Find where the given text appears and provide that cell's center as (x, y) coordinate. 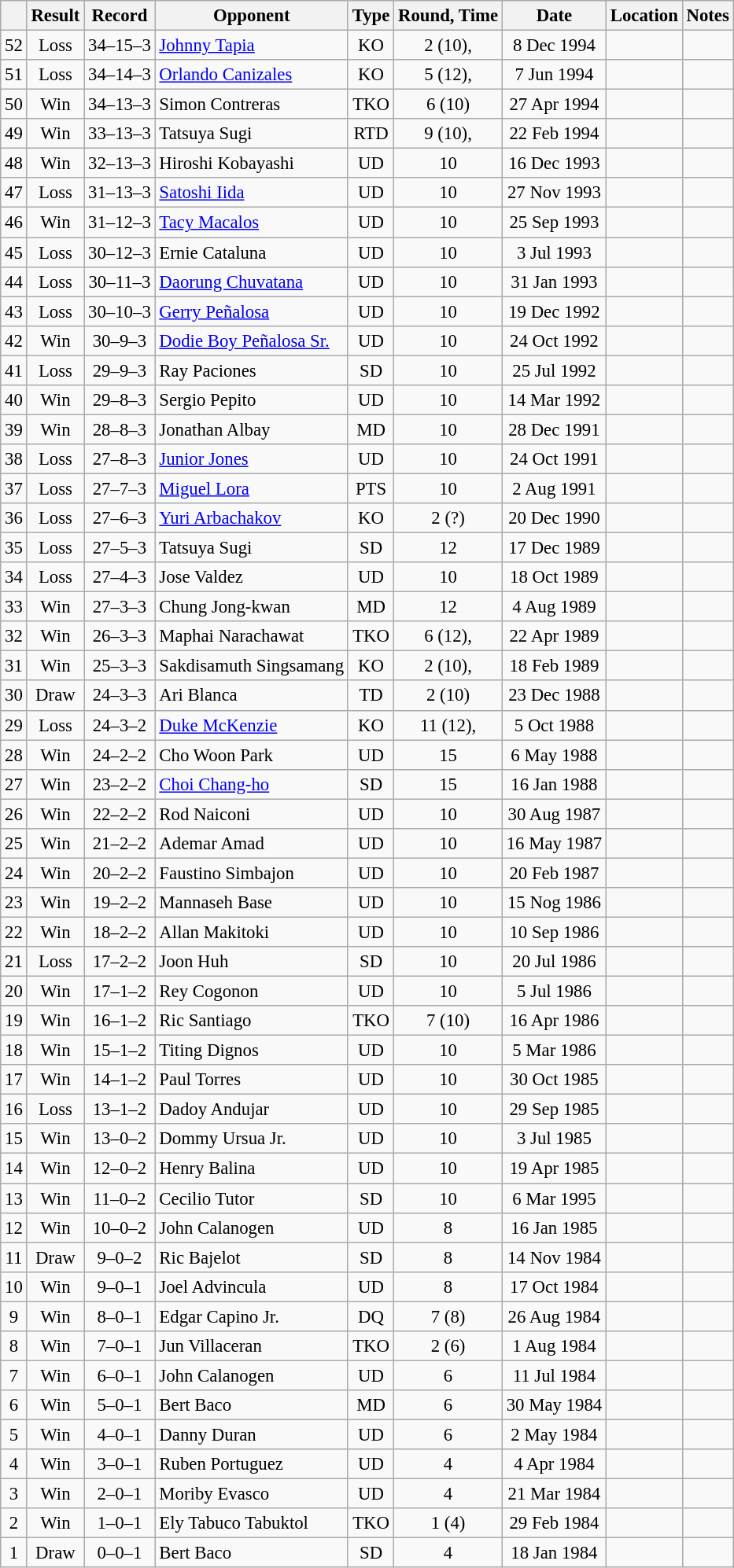
17 Oct 1984 (554, 1286)
6 May 1988 (554, 755)
Dodie Boy Peñalosa Sr. (252, 340)
Choi Chang-ho (252, 784)
4–0–1 (120, 1434)
4 Aug 1989 (554, 607)
Allan Makitoki (252, 932)
31–12–3 (120, 223)
44 (14, 282)
24 Oct 1991 (554, 459)
18 Jan 1984 (554, 1553)
16 (14, 1110)
36 (14, 518)
Sakdisamuth Singsamang (252, 666)
33 (14, 607)
27 (14, 784)
Daorung Chuvatana (252, 282)
Tacy Macalos (252, 223)
17–1–2 (120, 992)
29 Sep 1985 (554, 1110)
23 Dec 1988 (554, 696)
22 (14, 932)
Gerry Peñalosa (252, 311)
27–8–3 (120, 459)
Johnny Tapia (252, 46)
19 Apr 1985 (554, 1169)
4 Apr 1984 (554, 1464)
20 (14, 992)
26–3–3 (120, 636)
6 (12), (448, 636)
22 Feb 1994 (554, 134)
0–0–1 (120, 1553)
14 Mar 1992 (554, 400)
Joon Huh (252, 962)
Henry Balina (252, 1169)
1 (14, 1553)
Ruben Portuguez (252, 1464)
Jun Villaceran (252, 1346)
33–13–3 (120, 134)
1 Aug 1984 (554, 1346)
3 (14, 1494)
Ric Santiago (252, 1021)
20 Feb 1987 (554, 873)
Dommy Ursua Jr. (252, 1139)
Hiroshi Kobayashi (252, 164)
27–6–3 (120, 518)
1–0–1 (120, 1523)
29–9–3 (120, 370)
26 Aug 1984 (554, 1316)
24–3–3 (120, 696)
7 Jun 1994 (554, 75)
7–0–1 (120, 1346)
27 Nov 1993 (554, 193)
16 May 1987 (554, 844)
Rod Naiconi (252, 814)
30–12–3 (120, 252)
48 (14, 164)
Cecilio Tutor (252, 1198)
31 (14, 666)
3–0–1 (120, 1464)
13–1–2 (120, 1110)
28–8–3 (120, 429)
7 (10) (448, 1021)
29 Feb 1984 (554, 1523)
8–0–1 (120, 1316)
2 (?) (448, 518)
8 Dec 1994 (554, 46)
17 Dec 1989 (554, 548)
35 (14, 548)
Maphai Narachawat (252, 636)
29 (14, 725)
Orlando Canizales (252, 75)
Sergio Pepito (252, 400)
Simon Contreras (252, 105)
3 Jul 1985 (554, 1139)
2–0–1 (120, 1494)
Jonathan Albay (252, 429)
16 Dec 1993 (554, 164)
2 (14, 1523)
32–13–3 (120, 164)
21–2–2 (120, 844)
Ademar Amad (252, 844)
Edgar Capino Jr. (252, 1316)
9–0–1 (120, 1286)
9–0–2 (120, 1257)
11 (14, 1257)
Ely Tabuco Tabuktol (252, 1523)
25 Sep 1993 (554, 223)
52 (14, 46)
2 Aug 1991 (554, 488)
Paul Torres (252, 1080)
30 Oct 1985 (554, 1080)
42 (14, 340)
18 Feb 1989 (554, 666)
16 Apr 1986 (554, 1021)
Duke McKenzie (252, 725)
27–3–3 (120, 607)
50 (14, 105)
Jose Valdez (252, 577)
16 Jan 1988 (554, 784)
16 Jan 1985 (554, 1228)
27 Apr 1994 (554, 105)
12–0–2 (120, 1169)
Mannaseh Base (252, 903)
22 Apr 1989 (554, 636)
15–1–2 (120, 1051)
43 (14, 311)
24 Oct 1992 (554, 340)
Location (644, 16)
Rey Cogonon (252, 992)
30–10–3 (120, 311)
34 (14, 577)
3 Jul 1993 (554, 252)
41 (14, 370)
Faustino Simbajon (252, 873)
14–1–2 (120, 1080)
7 (8) (448, 1316)
Miguel Lora (252, 488)
30–11–3 (120, 282)
Satoshi Iida (252, 193)
24–2–2 (120, 755)
29–8–3 (120, 400)
51 (14, 75)
9 (10), (448, 134)
1 (4) (448, 1523)
45 (14, 252)
24–3–2 (120, 725)
11–0–2 (120, 1198)
19–2–2 (120, 903)
25 Jul 1992 (554, 370)
30 May 1984 (554, 1405)
13 (14, 1198)
Yuri Arbachakov (252, 518)
37 (14, 488)
Ari Blanca (252, 696)
39 (14, 429)
27–4–3 (120, 577)
Date (554, 16)
Dadoy Andujar (252, 1110)
18 Oct 1989 (554, 577)
5 Oct 1988 (554, 725)
6 Mar 1995 (554, 1198)
18 (14, 1051)
Opponent (252, 16)
5–0–1 (120, 1405)
Moriby Evasco (252, 1494)
DQ (371, 1316)
2 May 1984 (554, 1434)
Titing Dignos (252, 1051)
40 (14, 400)
31–13–3 (120, 193)
9 (14, 1316)
5 (12), (448, 75)
34–14–3 (120, 75)
20 Jul 1986 (554, 962)
Round, Time (448, 16)
27–7–3 (120, 488)
19 (14, 1021)
31 Jan 1993 (554, 282)
17 (14, 1080)
PTS (371, 488)
11 Jul 1984 (554, 1375)
5 Jul 1986 (554, 992)
6–0–1 (120, 1375)
17–2–2 (120, 962)
Ernie Cataluna (252, 252)
19 Dec 1992 (554, 311)
32 (14, 636)
11 (12), (448, 725)
2 (10) (448, 696)
38 (14, 459)
34–15–3 (120, 46)
23–2–2 (120, 784)
47 (14, 193)
26 (14, 814)
Result (55, 16)
2 (6) (448, 1346)
Cho Woon Park (252, 755)
16–1–2 (120, 1021)
Joel Advincula (252, 1286)
Danny Duran (252, 1434)
Record (120, 16)
30 (14, 696)
18–2–2 (120, 932)
10 Sep 1986 (554, 932)
27–5–3 (120, 548)
Chung Jong-kwan (252, 607)
13–0–2 (120, 1139)
7 (14, 1375)
21 Mar 1984 (554, 1494)
14 Nov 1984 (554, 1257)
25–3–3 (120, 666)
Ric Bajelot (252, 1257)
Junior Jones (252, 459)
Ray Paciones (252, 370)
49 (14, 134)
Type (371, 16)
Notes (708, 16)
28 (14, 755)
23 (14, 903)
RTD (371, 134)
46 (14, 223)
15 Nog 1986 (554, 903)
21 (14, 962)
TD (371, 696)
5 Mar 1986 (554, 1051)
24 (14, 873)
20 Dec 1990 (554, 518)
34–13–3 (120, 105)
10–0–2 (120, 1228)
22–2–2 (120, 814)
5 (14, 1434)
30–9–3 (120, 340)
28 Dec 1991 (554, 429)
30 Aug 1987 (554, 814)
25 (14, 844)
20–2–2 (120, 873)
6 (10) (448, 105)
14 (14, 1169)
